Identify which cell holds the provided text, then report its (X, Y) central coordinate. 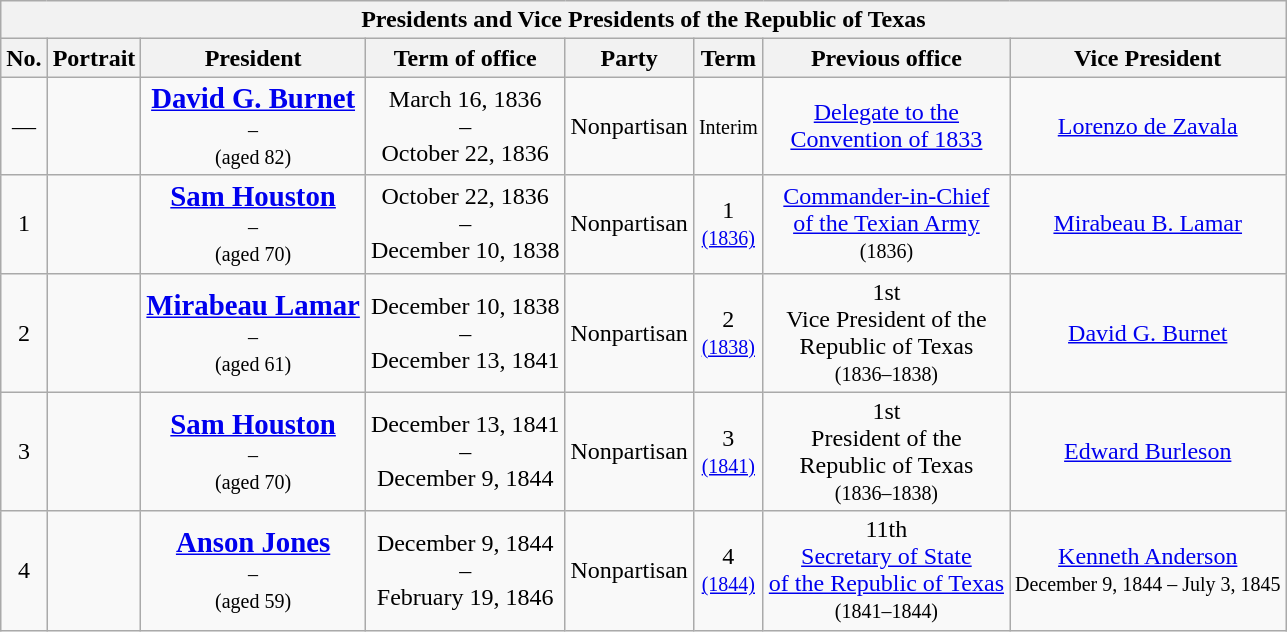
2 (24, 332)
3 (24, 452)
Edward Burleson (1148, 452)
Term (728, 58)
Mirabeau B. Lamar (1148, 224)
October 22, 1836–December 10, 1838 (465, 224)
December 9, 1844–February 19, 1846 (465, 570)
No. (24, 58)
11th Secretary of State of the Republic of Texas(1841–1844) (886, 570)
Delegate to the Convention of 1833 (886, 126)
David G. Burnet – (aged 82) (254, 126)
David G. Burnet (1148, 332)
Party (629, 58)
— (24, 126)
December 10, 1838–December 13, 1841 (465, 332)
Portrait (94, 58)
Kenneth AndersonDecember 9, 1844 – July 3, 1845 (1148, 570)
1st President of the Republic of Texas(1836–1838) (886, 452)
March 16, 1836–October 22, 1836 (465, 126)
Interim (728, 126)
President (254, 58)
3 (1841) (728, 452)
Mirabeau Lamar – (aged 61) (254, 332)
Anson Jones – (aged 59) (254, 570)
Previous office (886, 58)
Presidents and Vice Presidents of the Republic of Texas (644, 20)
2 (1838) (728, 332)
Vice President (1148, 58)
December 13, 1841–December 9, 1844 (465, 452)
4 (24, 570)
Lorenzo de Zavala (1148, 126)
Term of office (465, 58)
1 (24, 224)
4 (1844) (728, 570)
1st Vice President of the Republic of Texas (1836–1838) (886, 332)
Commander-in-Chief of the Texian Army (1836) (886, 224)
1 (1836) (728, 224)
